For the text-containing cell, return its midpoint in [x, y] coordinate format. 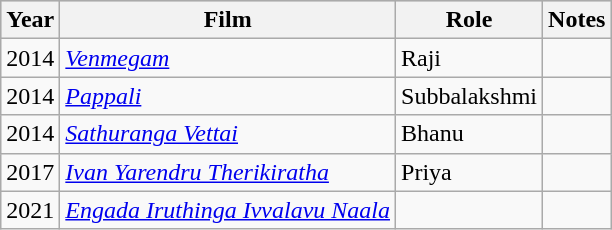
Priya [470, 172]
Ivan Yarendru Therikiratha [228, 172]
2017 [30, 172]
Pappali [228, 96]
Raji [470, 58]
Subbalakshmi [470, 96]
Venmegam [228, 58]
2021 [30, 210]
Bhanu [470, 134]
Film [228, 20]
Sathuranga Vettai [228, 134]
Year [30, 20]
Role [470, 20]
Notes [577, 20]
Engada Iruthinga Ivvalavu Naala [228, 210]
